Search for the cell housing the specified text and yield its (x, y) center coordinate. 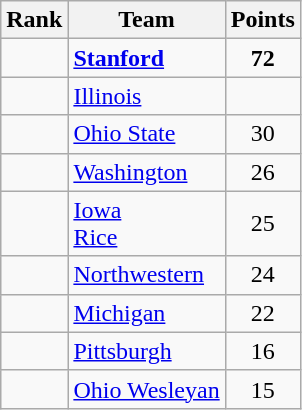
16 (262, 351)
Michigan (146, 313)
22 (262, 313)
Ohio Wesleyan (146, 389)
15 (262, 389)
Pittsburgh (146, 351)
25 (262, 224)
Washington (146, 172)
30 (262, 134)
24 (262, 275)
Ohio State (146, 134)
IowaRice (146, 224)
26 (262, 172)
Illinois (146, 96)
Points (262, 20)
Northwestern (146, 275)
72 (262, 58)
Rank (34, 20)
Stanford (146, 58)
Team (146, 20)
